Return the [X, Y] coordinate for the center point of the cell that contains the specified text.  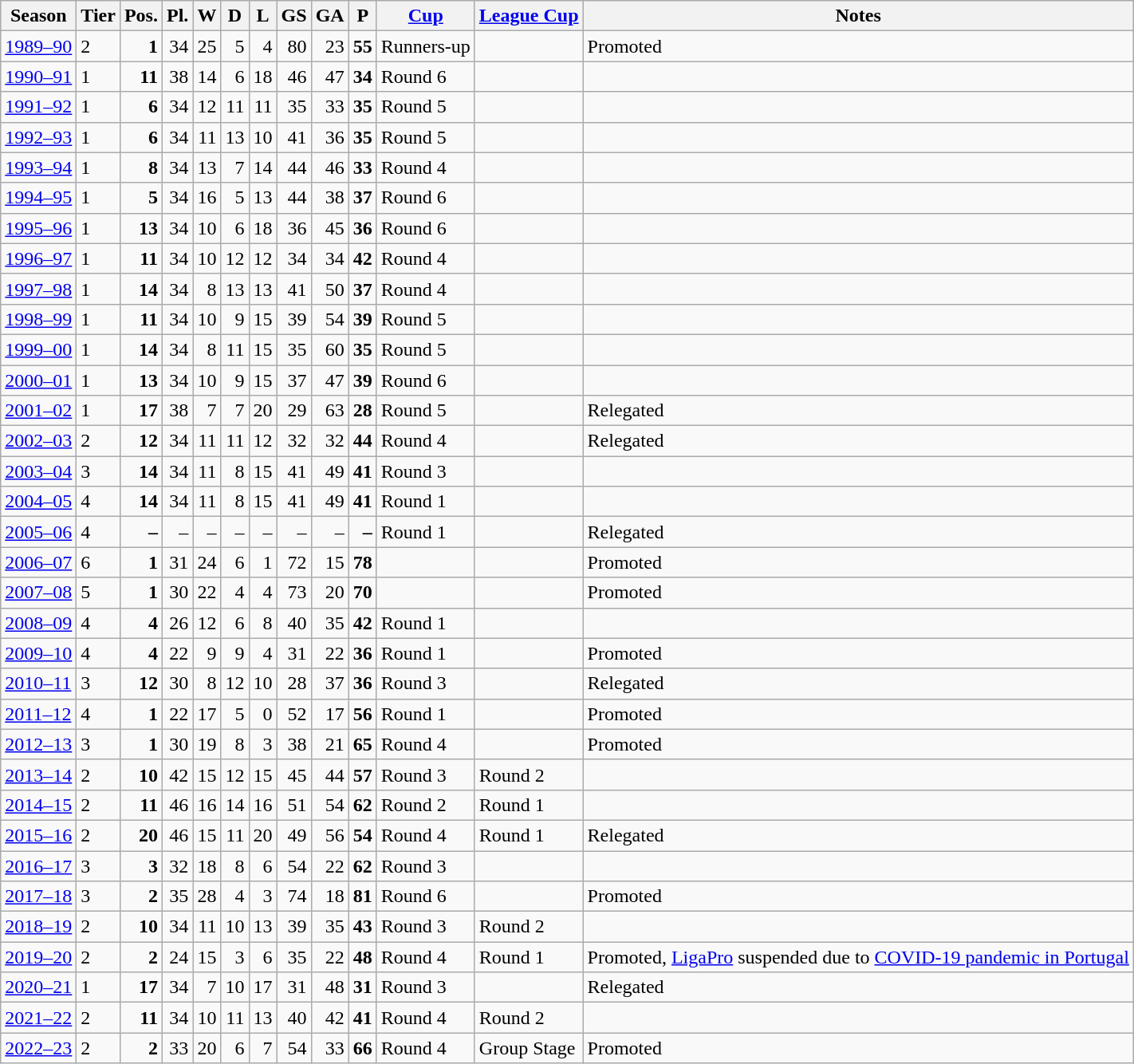
2017–18 [38, 897]
57 [362, 774]
2020–21 [38, 987]
26 [177, 623]
2008–09 [38, 623]
65 [362, 744]
2015–16 [38, 835]
2010–11 [38, 684]
Runners-up [426, 46]
Cup [426, 16]
2001–02 [38, 411]
2012–13 [38, 744]
Pos. [140, 16]
P [362, 16]
1994–95 [38, 198]
Pl. [177, 16]
1999–00 [38, 349]
78 [362, 562]
81 [362, 897]
60 [330, 349]
1989–90 [38, 46]
52 [293, 714]
72 [293, 562]
19 [207, 744]
66 [362, 1048]
GA [330, 16]
2009–10 [38, 653]
2018–19 [38, 927]
2005–06 [38, 532]
73 [293, 593]
1997–98 [38, 289]
1996–97 [38, 258]
2014–15 [38, 805]
2007–08 [38, 593]
W [207, 16]
Promoted, LigaPro suspended due to COVID-19 pandemic in Portugal [858, 957]
43 [362, 927]
2002–03 [38, 441]
2004–05 [38, 502]
Notes [858, 16]
League Cup [529, 16]
21 [330, 744]
Tier [99, 16]
50 [330, 289]
1990–91 [38, 77]
2016–17 [38, 865]
1993–94 [38, 167]
74 [293, 897]
2006–07 [38, 562]
1992–93 [38, 137]
D [234, 16]
GS [293, 16]
2011–12 [38, 714]
80 [293, 46]
1991–92 [38, 107]
70 [362, 593]
Season [38, 16]
2000–01 [38, 380]
55 [362, 46]
25 [207, 46]
51 [293, 805]
2022–23 [38, 1048]
2013–14 [38, 774]
2003–04 [38, 471]
1995–96 [38, 228]
29 [293, 411]
Group Stage [529, 1048]
2021–22 [38, 1018]
0 [263, 714]
2019–20 [38, 957]
1998–99 [38, 319]
63 [330, 411]
23 [330, 46]
L [263, 16]
